Find where the given text appears and provide that cell's center as (X, Y) coordinate. 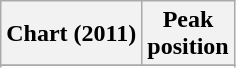
Chart (2011) (72, 34)
Peakposition (188, 34)
